Locate the cell with the specified text and output its [x, y] center coordinate. 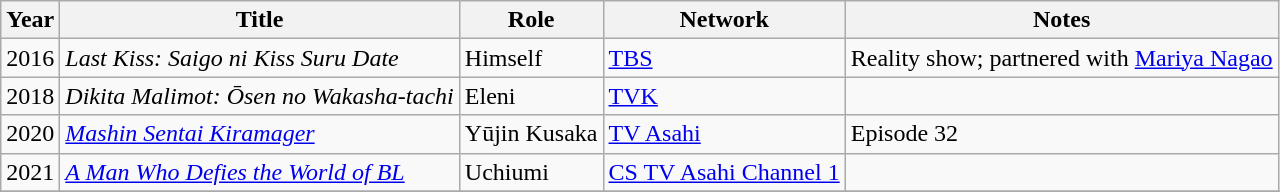
TV Asahi [724, 134]
TVK [724, 96]
Himself [531, 58]
Last Kiss: Saigo ni Kiss Suru Date [260, 58]
2016 [30, 58]
A Man Who Defies the World of BL [260, 172]
TBS [724, 58]
Eleni [531, 96]
Year [30, 20]
2018 [30, 96]
2020 [30, 134]
Reality show; partnered with Mariya Nagao [1062, 58]
Network [724, 20]
Dikita Malimot: Ōsen no Wakasha-tachi [260, 96]
Uchiumi [531, 172]
Yūjin Kusaka [531, 134]
Title [260, 20]
Notes [1062, 20]
Episode 32 [1062, 134]
Mashin Sentai Kiramager [260, 134]
CS TV Asahi Channel 1 [724, 172]
2021 [30, 172]
Role [531, 20]
